From the cell containing the given text, extract its center point as (x, y) coordinate. 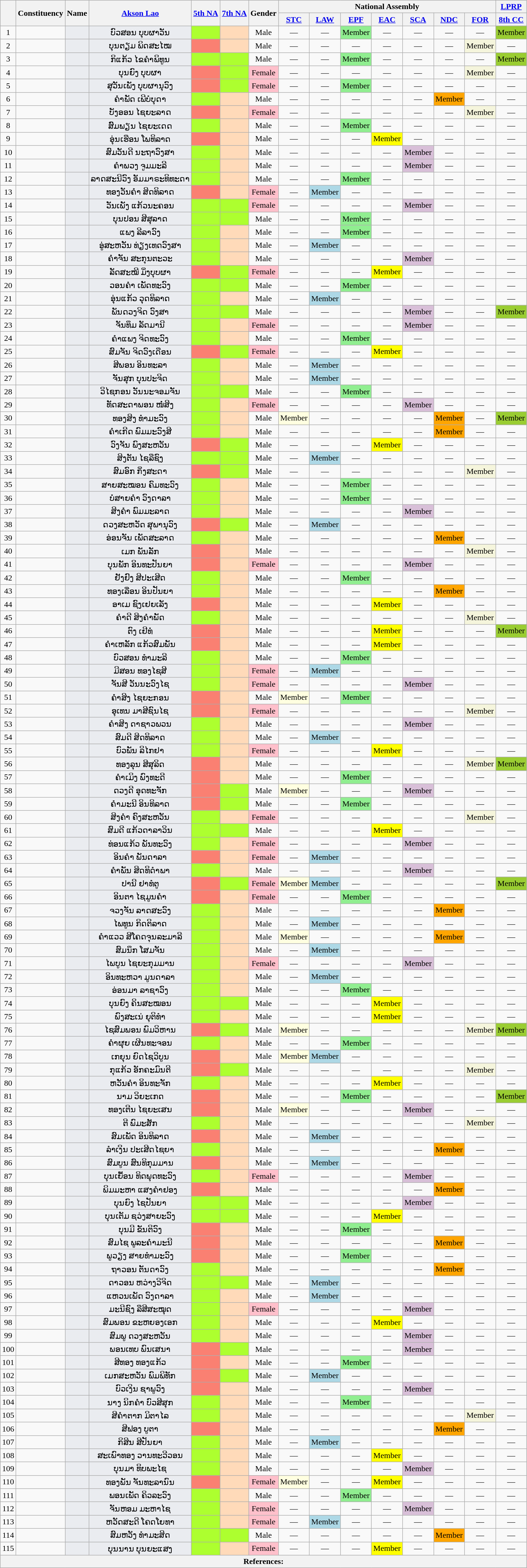
ສົມຫວັງ ທຳມະສິດ (140, 1535)
21 (8, 298)
12 (8, 179)
ດວງສະຫວັດ ສຸພານຸວົງ (140, 525)
59 (8, 804)
22 (8, 312)
ໄຊສົມພອນ ພົມວິຫານ (140, 1030)
ບຸນຕຽມ ພິດສະໄໝ (140, 46)
34 (8, 471)
ບຸນຍົງ ໄຊປັນຍາ (140, 1203)
ບຸນເຍື້ອນ ທິດພຸດທະວົງ (140, 1176)
25 (8, 352)
ອ່ອນມາ ລາຊາວົງ (140, 990)
77 (8, 1043)
48 (8, 657)
100 (8, 1349)
60 (8, 817)
43 (8, 591)
84 (8, 1136)
Constituency (41, 13)
82 (8, 1110)
99 (8, 1336)
96 (8, 1296)
ອິນທະຫວາ ມູນດາລາ (140, 977)
105 (8, 1415)
ສາຍສະໝອນ ຄົມທະວົງ (140, 485)
46 (8, 631)
72 (8, 977)
ພອນເທບ ພົນເສນາ (140, 1349)
ກິແກ້ວ ໄຂຄຳພິທູນ (140, 59)
ມີສອນ ທອງໄຊສີ (140, 671)
18 (8, 258)
ຄຳເມິງ ພົງທະດີ (140, 777)
ຄຳສິງ ໄຊຍະກອນ (140, 697)
ບຸນນານ ບຸນຍະແສງ (140, 1549)
ຄຳມະນີ ອິນທິລາດ (140, 804)
80 (8, 1083)
References: (263, 1562)
2 (8, 46)
83 (8, 1123)
EAC (387, 19)
15 (8, 219)
ທອງພັນ ຈັນທະລານົນ (140, 1482)
47 (8, 644)
ລຳເງິນ ປະເສີດໄຊຍາ (140, 1150)
ສົມດີ ສິດທິລາດ (140, 737)
ນາມ ວິຍະເກດ (140, 1096)
ຫວັດສະດີ ໂຄດໂຍທາ (140, 1522)
ເມກ ພັນລັກ (140, 551)
ອິນຄຳ ພັນດາລາ (140, 857)
64 (8, 870)
112 (8, 1509)
ກິສິນ ສີປັນຍາ (140, 1442)
31 (8, 432)
38 (8, 525)
115 (8, 1549)
106 (8, 1429)
ສົົມພຽນ ໄຊຍະເດດ (140, 126)
NDC (449, 19)
ທັດສະດາພອນ ໜ່ໍສິງ (140, 405)
ຈັນທຶມ ລັດມານີ (140, 325)
ສົມອົກ ກິ່ງສະດາ (140, 471)
95 (8, 1283)
66 (8, 897)
69 (8, 937)
ອິນຕາ ໄຊມູນຄຳ (140, 897)
ສົມພູ ດວງສະຫວັນ (140, 1336)
ແຫວນເພັດ ວົງດາລາ (140, 1296)
ສິງຄຳ ພົມມະລາດ (140, 511)
ທອງວັນຄຳ ສິດທິລາດ (140, 192)
Gender (263, 13)
ຈັນຫອມ ມະຫາໄຊ (140, 1509)
5th NA (206, 13)
ສົມພອນ ຂະຫຍອງເອກ (140, 1322)
39 (8, 538)
ເກຍຸນ ຍົດໄຊວິບູນ (140, 1056)
ມະນີຊົງ ລືສີສະໝຸດ (140, 1309)
ສີຄຳຕາກ ມິຕາໄລ (140, 1415)
86 (8, 1163)
ທອງເຕີນ ໄຊຍະເສນ (140, 1110)
52 (8, 711)
9 (8, 139)
ສີທອງ ທອງແກ້ວ (140, 1362)
98 (8, 1322)
EPF (356, 19)
40 (8, 551)
6 (8, 99)
37 (8, 511)
Akson Lao (140, 13)
ບົວເງິນ ຊາພູວົງ (140, 1389)
ທອງສິງ ທຳມະວົງ (140, 418)
7th NA (235, 13)
101 (8, 1362)
85 (8, 1150)
ອາເມ ຊົງເຢຍເລັງ (140, 604)
ທອງລຸນ ສີສຸລິດ (140, 764)
93 (8, 1256)
ຕົງ ເຢີທໍ (140, 631)
ຄຳພັດ ເພີບໍບຸດາ (140, 99)
89 (8, 1203)
35 (8, 485)
ບົວສອນ ບຸບຜາວັນ (140, 33)
ຄຳແວວ ສີໂຄດຈຸນລະມາລີ (140, 937)
17 (8, 245)
ສົມຈັນ ຈິດວົງເດືອນ (140, 352)
19 (8, 272)
ໄພບູນ ໄຊຍະກຸມມານ (140, 963)
ດາວອນ ຫວ່າງວິຈິດ (140, 1283)
107 (8, 1442)
10 (8, 152)
62 (8, 844)
ບຸນຍົງ ບຸບຜາ (140, 73)
ສຸວັນເພັງ ບຸບຜານຸວົງ (140, 86)
114 (8, 1535)
103 (8, 1389)
92 (8, 1243)
LPRP (511, 7)
ຄຳແພງ ຈິດທະວົງ (140, 338)
41 (8, 564)
ພັນດວງຈິດ ວົງສາ (140, 312)
ລັດສະໝີ ມິ່ງບຸບຜາ (140, 272)
ພົງສະເນ່ ຍຸຕິທຳ (140, 1016)
27 (8, 378)
ຈັນສີ ວັນນະວົງໄຊ (140, 684)
102 (8, 1376)
104 (8, 1402)
STC (294, 19)
73 (8, 990)
ຄຳເຫລັກ ແກ້ວສົມພັນ (140, 644)
LAW (325, 19)
8th CC (511, 19)
49 (8, 671)
ສະເພົາທອງ ວານທະວີວອນ (140, 1455)
ພອນເພັດ ຄິວລະວົງ (140, 1495)
13 (8, 192)
ບົວສອນ ທຳມະລີ (140, 657)
ບຸນພັກ ອິນທະປັນຍາ (140, 564)
4 (8, 73)
ສົມບູນ ສົນທິກຸມມານ (140, 1163)
ອຸເທນ ມາສີຊົນໄຊ (140, 711)
ອ່ອນຈັນ ເພັດສະລາດ (140, 538)
53 (8, 724)
94 (8, 1269)
ບຸນຍົງ ຄິນສະໝອນ (140, 1003)
ທ່ອນແກ້ວ ພັນທະວົງ (140, 844)
ສົມເພັດ ອິນທິລາດ (140, 1136)
50 (8, 684)
97 (8, 1309)
7 (8, 112)
ຄຳຈັນ ສະກຸນຕະວະ (140, 258)
108 (8, 1455)
ບຸນປອນ ສີສຸລາດ (140, 219)
ຄຳດີ ສິງຄຳພັດ (140, 618)
ຄຳພວງ ຈູມມະລີ (140, 165)
68 (8, 924)
74 (8, 1003)
28 (8, 392)
65 (8, 884)
76 (8, 1030)
113 (8, 1522)
88 (8, 1190)
55 (8, 751)
16 (8, 232)
33 (8, 458)
87 (8, 1176)
ສົມນຶກ ໂສມຈັນ (140, 950)
67 (8, 910)
ຄຳສິງ ດາຊາວພວນ (140, 724)
51 (8, 697)
20 (8, 285)
ແພງ ລີລາວົງ (140, 232)
ສົມດີ ແກ້ວດາລາວິນ (140, 831)
ນາງ ນິກຄຳ ບົວສີສຸກ (140, 1402)
ວອນຄຳ ເພັດທະວົງ (140, 285)
ຄຳພັນ ສິດທິດຳພາ (140, 870)
ຄຳເກີດ ພົມມະວົງສີ (140, 432)
54 (8, 737)
SCA (418, 19)
ບໍສາຍຄຳ ວົງດາລາ (140, 498)
ດວງດີ ອຸດທະຈັກ (140, 791)
National Assembly (387, 7)
ບົວພັນ ລິໄກຢາ (140, 751)
ທອງເລື່ອນ ອິນປັນຍາ (140, 591)
23 (8, 325)
75 (8, 1016)
30 (8, 418)
ສົມວັນດີ ນະຖາວົງສາ (140, 152)
ສິງຄຳ ຄົງສະຫວັນ (140, 817)
57 (8, 777)
32 (8, 445)
ວົງຈັນ ພົງສະຫວັນ (140, 445)
110 (8, 1482)
11 (8, 165)
ໄພທູນ ກິດຕິລາດ (140, 924)
ຈັນສຸກ ບຸນປະຈິດ (140, 378)
ບຸນເຕັມ ຊວ່ງສາຍະວົງ (140, 1216)
FOR (480, 19)
45 (8, 618)
ຄຳຜຸຍ ເຜີນທະຈອນ (140, 1043)
14 (8, 205)
ວິໄຊກອນ ວັນນະຈອມຈັນ (140, 392)
ອຸ່ນເຮືອນ ໂພທິລາດ (140, 139)
ອຸ່ນແກ້ວ ວຸດທິລາດ (140, 298)
111 (8, 1495)
ຖາວອນ ຕັນດາວົງ (140, 1269)
ປານີ ຢາທໍຕູ (140, 884)
109 (8, 1469)
63 (8, 857)
5 (8, 86)
70 (8, 950)
ກຸແກ້ວ ອັກຄະມົນຕີ (140, 1070)
ສີຟອງ ບູຕາ (140, 1429)
79 (8, 1070)
44 (8, 604)
81 (8, 1096)
ບັງອອນ ໄຊຍະລາດ (140, 112)
29 (8, 405)
ເມກສະຫວັນ ພົມພິທັກ (140, 1376)
ຢັງຢົງ ສີປະເສີດ (140, 578)
58 (8, 791)
ສີພອນ ອິນທະລາ (140, 365)
24 (8, 338)
8 (8, 126)
ຕີ ພົມະສັກ (140, 1123)
ຫວັນຄຳ ອິນທະຈັກ (140, 1083)
ບຸນມາ ທິບພະໄຊ (140, 1469)
ສິງຕັນ ໄຊລືຊົງ (140, 458)
ພູວຽງ ສາຍທຳມະວົງ (140, 1256)
71 (8, 963)
90 (8, 1216)
78 (8, 1056)
ຈວງຈັນ ລາດສະວົງ (140, 910)
ສົມໄຊ ພູລະຄຳມະນີ (140, 1243)
36 (8, 498)
ອູ່ສະຫວັນ ທ່ຽງເທດວົງສາ (140, 245)
ບຸນມີ ຂັນຕິວົງ (140, 1230)
ວັນເພັງ ແກ້ວນະຄອນ (140, 205)
ລາດສະນີວົງ ອັມມາຣະທິທະດາ (140, 179)
61 (8, 831)
3 (8, 59)
1 (8, 33)
26 (8, 365)
ພິມມະຫາ ແສງຄຳຢອງ (140, 1190)
56 (8, 764)
42 (8, 578)
91 (8, 1230)
Name (77, 13)
